From the cell containing the given text, extract its center point as (x, y) coordinate. 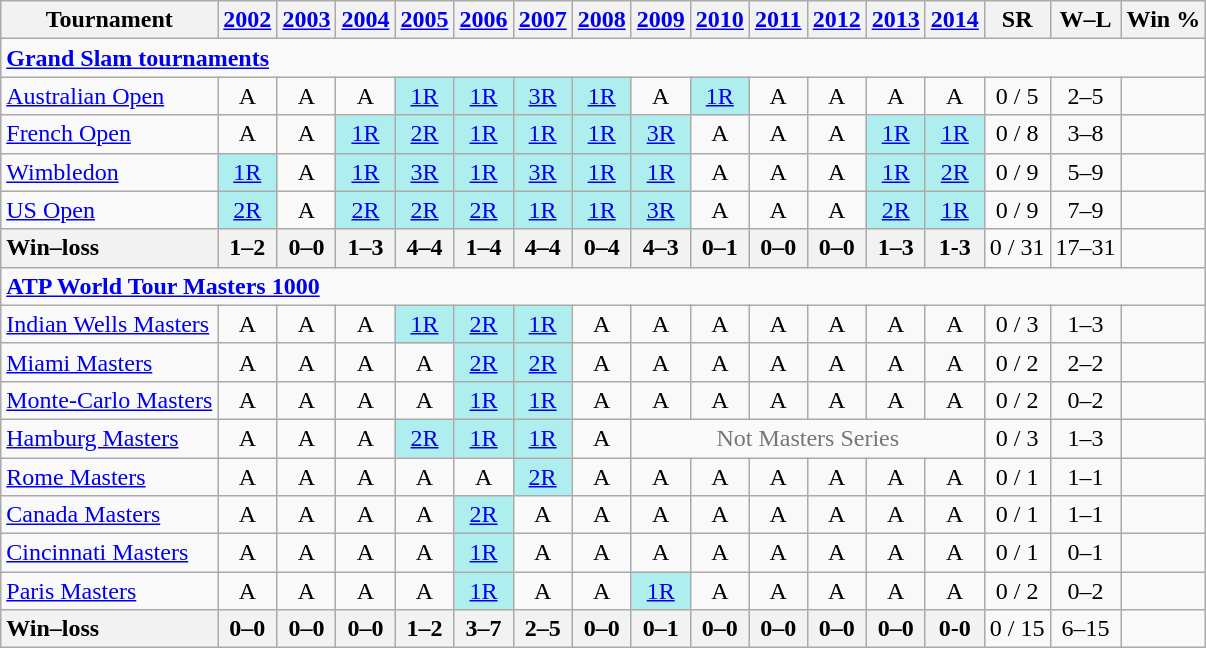
1-3 (954, 248)
Cincinnati Masters (110, 553)
Rome Masters (110, 477)
2007 (542, 20)
2005 (424, 20)
Paris Masters (110, 591)
2011 (778, 20)
Win % (1164, 20)
2012 (836, 20)
2006 (484, 20)
US Open (110, 210)
Wimbledon (110, 172)
0–4 (602, 248)
2010 (720, 20)
0 / 5 (1017, 96)
Grand Slam tournaments (604, 58)
Hamburg Masters (110, 438)
Monte-Carlo Masters (110, 400)
French Open (110, 134)
7–9 (1086, 210)
4–3 (660, 248)
Australian Open (110, 96)
2004 (366, 20)
2013 (896, 20)
Indian Wells Masters (110, 324)
0 / 8 (1017, 134)
3–8 (1086, 134)
0 / 31 (1017, 248)
3–7 (484, 629)
6–15 (1086, 629)
Tournament (110, 20)
2002 (248, 20)
2014 (954, 20)
5–9 (1086, 172)
Canada Masters (110, 515)
0-0 (954, 629)
17–31 (1086, 248)
1–4 (484, 248)
2008 (602, 20)
2009 (660, 20)
0 / 15 (1017, 629)
ATP World Tour Masters 1000 (604, 286)
2003 (306, 20)
SR (1017, 20)
W–L (1086, 20)
Not Masters Series (808, 438)
2–2 (1086, 362)
Miami Masters (110, 362)
